Scan for the cell matching the given text and deliver its (X, Y) coordinate at center. 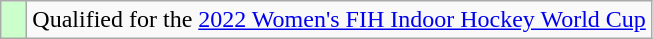
Qualified for the 2022 Women's FIH Indoor Hockey World Cup (340, 20)
